Detect which cell encompasses the target text, then output its [X, Y] center coordinate. 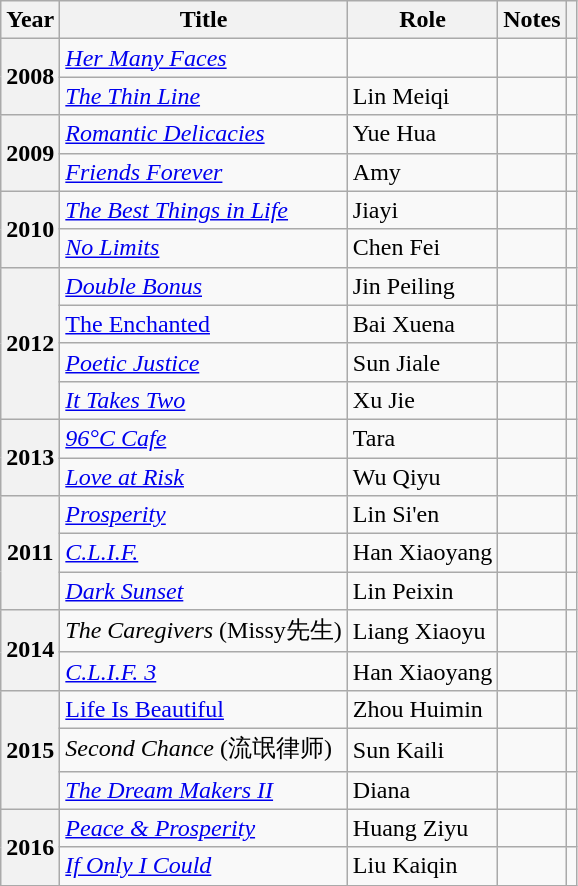
Xu Jie [422, 400]
Double Bonus [204, 286]
2010 [30, 229]
C.L.I.F. 3 [204, 671]
The Enchanted [204, 324]
Sun Kaili [422, 750]
Prosperity [204, 515]
Jiayi [422, 210]
No Limits [204, 248]
It Takes Two [204, 400]
2016 [30, 847]
Lin Meiqi [422, 96]
The Thin Line [204, 96]
96°C Cafe [204, 438]
Peace & Prosperity [204, 828]
Romantic Delicacies [204, 134]
Love at Risk [204, 477]
Liu Kaiqin [422, 866]
Role [422, 20]
Lin Si'en [422, 515]
Friends Forever [204, 172]
Notes [532, 20]
Tara [422, 438]
Liang Xiaoyu [422, 632]
Dark Sunset [204, 591]
The Dream Makers II [204, 790]
Zhou Huimin [422, 709]
2011 [30, 553]
Title [204, 20]
Life Is Beautiful [204, 709]
Yue Hua [422, 134]
Poetic Justice [204, 362]
Her Many Faces [204, 58]
Diana [422, 790]
Chen Fei [422, 248]
2012 [30, 343]
2013 [30, 457]
2008 [30, 77]
If Only I Could [204, 866]
2009 [30, 153]
Huang Ziyu [422, 828]
2015 [30, 750]
2014 [30, 650]
Lin Peixin [422, 591]
The Caregivers (Missy先生) [204, 632]
Bai Xuena [422, 324]
Year [30, 20]
Jin Peiling [422, 286]
C.L.I.F. [204, 553]
Sun Jiale [422, 362]
Second Chance (流氓律师) [204, 750]
The Best Things in Life [204, 210]
Wu Qiyu [422, 477]
Amy [422, 172]
